Provide the (x, y) coordinate of the cell's center where the given text is located.  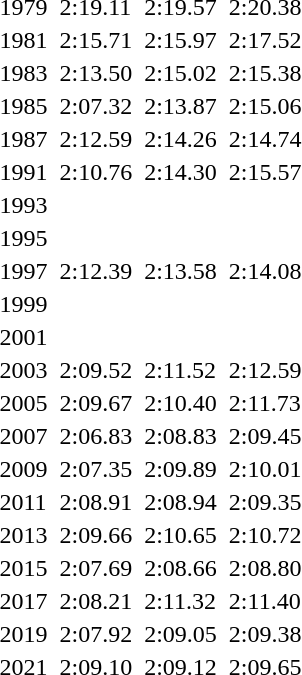
2:12.39 (96, 271)
2:10.65 (181, 535)
2:15.97 (181, 40)
2:13.87 (181, 106)
2:09.52 (96, 370)
2:14.30 (181, 172)
2:07.92 (96, 634)
2:07.32 (96, 106)
2:15.02 (181, 73)
2:08.91 (96, 502)
2:09.89 (181, 469)
2:12.59 (96, 139)
2:10.40 (181, 403)
2:13.58 (181, 271)
2:10.76 (96, 172)
2:11.52 (181, 370)
2:08.66 (181, 568)
2:08.21 (96, 601)
2:07.35 (96, 469)
2:11.32 (181, 601)
2:07.69 (96, 568)
2:09.66 (96, 535)
2:13.50 (96, 73)
2:08.94 (181, 502)
2:09.05 (181, 634)
2:14.26 (181, 139)
2:15.71 (96, 40)
2:06.83 (96, 436)
2:08.83 (181, 436)
2:09.67 (96, 403)
